Return (X, Y) of the center of cell containing provided text 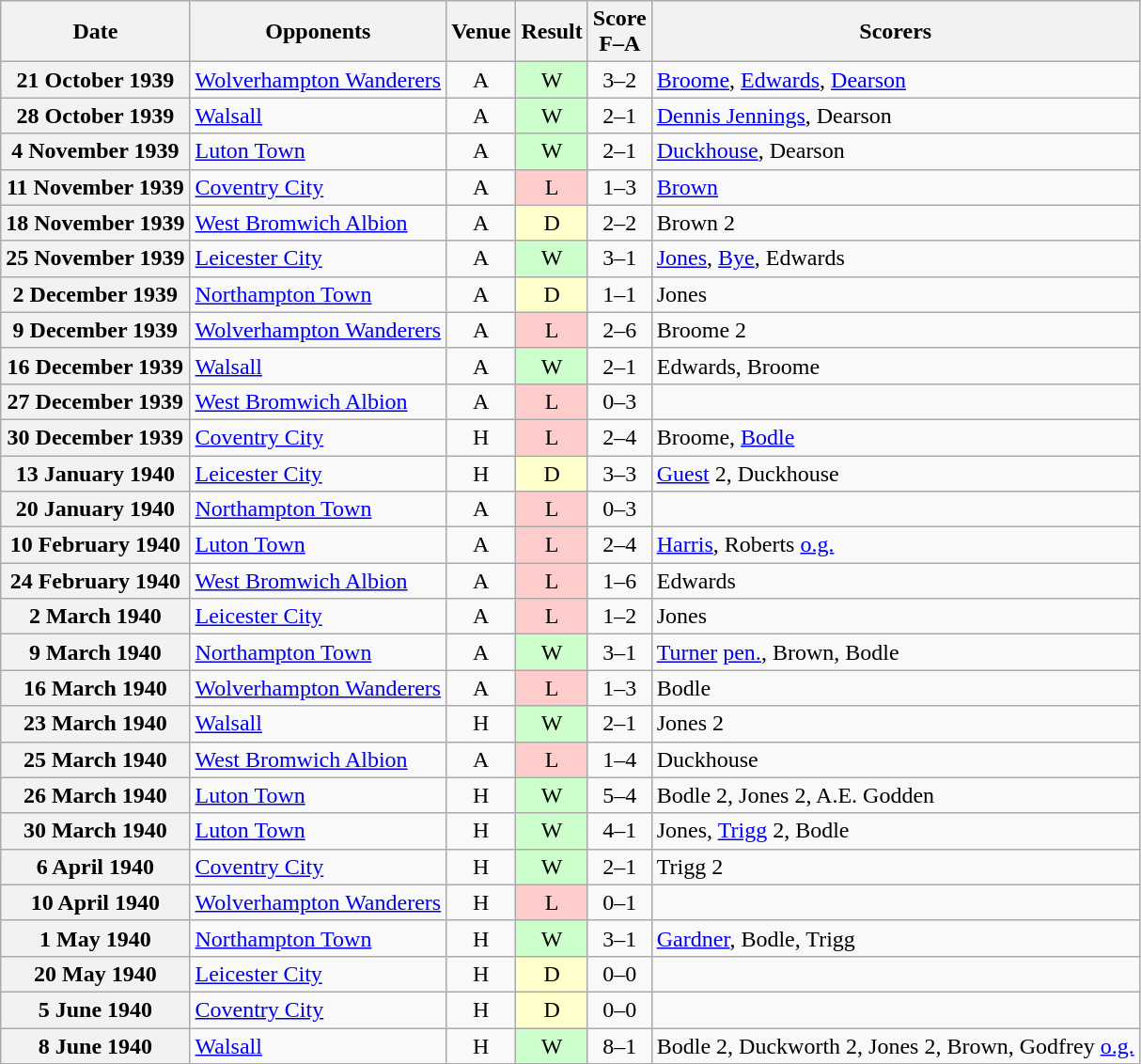
Dennis Jennings, Dearson (895, 116)
Gardner, Bodle, Trigg (895, 938)
Jones, Bye, Edwards (895, 258)
8–1 (619, 1046)
Venue (481, 32)
16 March 1940 (96, 688)
10 February 1940 (96, 545)
Date (96, 32)
Bodle 2, Jones 2, A.E. Godden (895, 795)
30 March 1940 (96, 831)
10 April 1940 (96, 902)
Scorers (895, 32)
Result (552, 32)
Guest 2, Duckhouse (895, 473)
0–1 (619, 902)
1–2 (619, 617)
Broome, Bodle (895, 437)
Duckhouse (895, 759)
30 December 1939 (96, 437)
3–3 (619, 473)
24 February 1940 (96, 581)
2 March 1940 (96, 617)
11 November 1939 (96, 187)
5–4 (619, 795)
25 November 1939 (96, 258)
Jones 2 (895, 724)
5 June 1940 (96, 1009)
Harris, Roberts o.g. (895, 545)
Bodle (895, 688)
Opponents (318, 32)
21 October 1939 (96, 80)
Brown 2 (895, 223)
Broome 2 (895, 330)
9 December 1939 (96, 330)
Edwards, Broome (895, 366)
25 March 1940 (96, 759)
20 May 1940 (96, 974)
20 January 1940 (96, 509)
3–2 (619, 80)
Trigg 2 (895, 867)
23 March 1940 (96, 724)
16 December 1939 (96, 366)
1–6 (619, 581)
Bodle 2, Duckworth 2, Jones 2, Brown, Godfrey o.g. (895, 1046)
6 April 1940 (96, 867)
ScoreF–A (619, 32)
18 November 1939 (96, 223)
27 December 1939 (96, 401)
4 November 1939 (96, 151)
4–1 (619, 831)
13 January 1940 (96, 473)
26 March 1940 (96, 795)
Turner pen., Brown, Bodle (895, 652)
2 December 1939 (96, 294)
Jones, Trigg 2, Bodle (895, 831)
1 May 1940 (96, 938)
2–2 (619, 223)
8 June 1940 (96, 1046)
Brown (895, 187)
28 October 1939 (96, 116)
Edwards (895, 581)
Duckhouse, Dearson (895, 151)
1–1 (619, 294)
Broome, Edwards, Dearson (895, 80)
9 March 1940 (96, 652)
1–4 (619, 759)
2–6 (619, 330)
